Detect which cell encompasses the target text, then output its [X, Y] center coordinate. 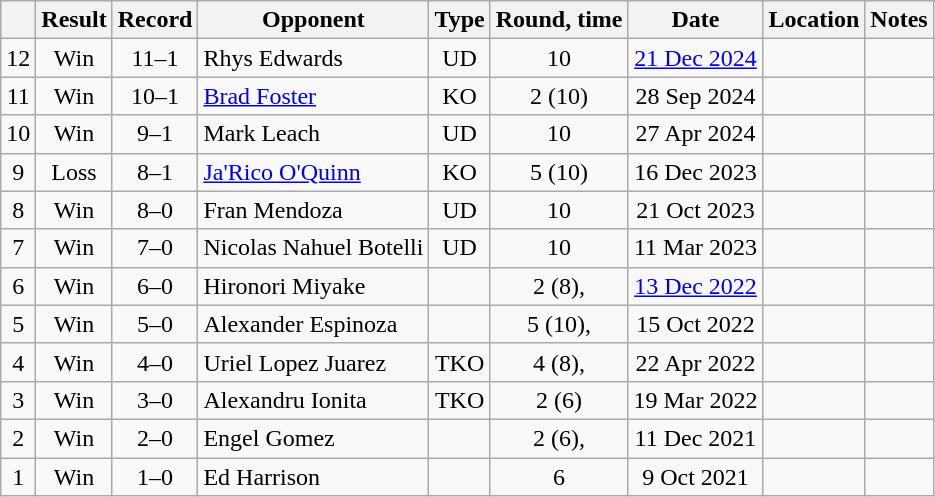
Nicolas Nahuel Botelli [314, 248]
4 [18, 362]
Ja'Rico O'Quinn [314, 172]
Round, time [559, 20]
Result [74, 20]
Record [155, 20]
Brad Foster [314, 96]
2 (6) [559, 400]
21 Dec 2024 [696, 58]
9–1 [155, 134]
4–0 [155, 362]
8 [18, 210]
5–0 [155, 324]
1 [18, 477]
2–0 [155, 438]
8–1 [155, 172]
5 (10), [559, 324]
Loss [74, 172]
Notes [899, 20]
28 Sep 2024 [696, 96]
2 (8), [559, 286]
8–0 [155, 210]
21 Oct 2023 [696, 210]
Type [460, 20]
16 Dec 2023 [696, 172]
7–0 [155, 248]
Uriel Lopez Juarez [314, 362]
Date [696, 20]
5 (10) [559, 172]
5 [18, 324]
Rhys Edwards [314, 58]
Opponent [314, 20]
15 Oct 2022 [696, 324]
22 Apr 2022 [696, 362]
Mark Leach [314, 134]
11 Mar 2023 [696, 248]
11–1 [155, 58]
9 Oct 2021 [696, 477]
Fran Mendoza [314, 210]
3–0 [155, 400]
2 (10) [559, 96]
10–1 [155, 96]
11 Dec 2021 [696, 438]
1–0 [155, 477]
Hironori Miyake [314, 286]
4 (8), [559, 362]
7 [18, 248]
Ed Harrison [314, 477]
Engel Gomez [314, 438]
Alexander Espinoza [314, 324]
13 Dec 2022 [696, 286]
19 Mar 2022 [696, 400]
2 (6), [559, 438]
11 [18, 96]
3 [18, 400]
9 [18, 172]
12 [18, 58]
27 Apr 2024 [696, 134]
6–0 [155, 286]
Alexandru Ionita [314, 400]
2 [18, 438]
Location [814, 20]
